Provide the [X, Y] coordinate of the cell's center where the given text is located.  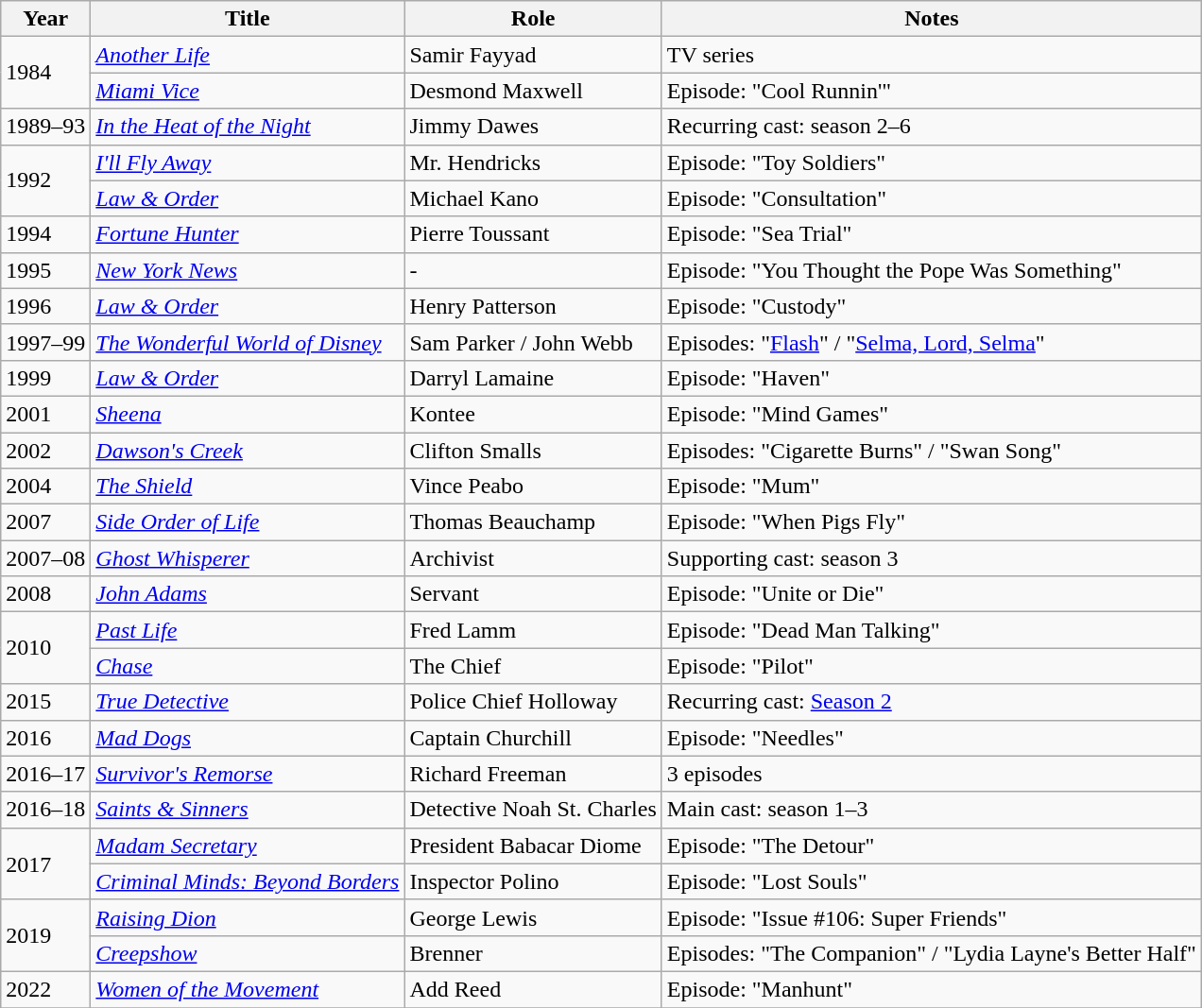
The Chief [533, 666]
Fortune Hunter [248, 234]
Episodes: "Cigarette Burns" / "Swan Song" [932, 451]
2016–18 [45, 810]
In the Heat of the Night [248, 127]
Sam Parker / John Webb [533, 342]
Recurring cast: season 2–6 [932, 127]
Miami Vice [248, 91]
Main cast: season 1–3 [932, 810]
Fred Lamm [533, 630]
1995 [45, 270]
Jimmy Dawes [533, 127]
Captain Churchill [533, 738]
Detective Noah St. Charles [533, 810]
True Detective [248, 702]
1992 [45, 180]
The Shield [248, 487]
2002 [45, 451]
Year [45, 19]
Henry Patterson [533, 306]
Supporting cast: season 3 [932, 558]
2008 [45, 594]
Notes [932, 19]
Episode: "Cool Runnin'" [932, 91]
Ghost Whisperer [248, 558]
2007–08 [45, 558]
Women of the Movement [248, 989]
1994 [45, 234]
Sheena [248, 414]
1984 [45, 73]
Recurring cast: Season 2 [932, 702]
Episodes: "Flash" / "Selma, Lord, Selma" [932, 342]
Episode: "Lost Souls" [932, 881]
Criminal Minds: Beyond Borders [248, 881]
Episode: "The Detour" [932, 846]
Episode: "Sea Trial" [932, 234]
President Babacar Diome [533, 846]
Kontee [533, 414]
Side Order of Life [248, 522]
Episode: "Pilot" [932, 666]
John Adams [248, 594]
Episode: "Mum" [932, 487]
I'll Fly Away [248, 162]
Madam Secretary [248, 846]
Add Reed [533, 989]
3 episodes [932, 774]
2010 [45, 648]
2019 [45, 935]
1997–99 [45, 342]
Raising Dion [248, 917]
Episode: "Custody" [932, 306]
Episode: "Needles" [932, 738]
Mad Dogs [248, 738]
Episode: "When Pigs Fly" [932, 522]
Chase [248, 666]
Samir Fayyad [533, 55]
2004 [45, 487]
TV series [932, 55]
Desmond Maxwell [533, 91]
2016 [45, 738]
Brenner [533, 953]
Inspector Polino [533, 881]
Role [533, 19]
Episode: "Unite or Die" [932, 594]
- [533, 270]
Thomas Beauchamp [533, 522]
Vince Peabo [533, 487]
Archivist [533, 558]
Episodes: "The Companion" / "Lydia Layne's Better Half" [932, 953]
Darryl Lamaine [533, 378]
Saints & Sinners [248, 810]
Episode: "Toy Soldiers" [932, 162]
Title [248, 19]
Episode: "Haven" [932, 378]
Episode: "Issue #106: Super Friends" [932, 917]
Another Life [248, 55]
Pierre Toussant [533, 234]
2017 [45, 863]
Michael Kano [533, 198]
Dawson's Creek [248, 451]
Richard Freeman [533, 774]
2022 [45, 989]
1989–93 [45, 127]
2001 [45, 414]
Past Life [248, 630]
1996 [45, 306]
Mr. Hendricks [533, 162]
Servant [533, 594]
The Wonderful World of Disney [248, 342]
Police Chief Holloway [533, 702]
New York News [248, 270]
1999 [45, 378]
2015 [45, 702]
Creepshow [248, 953]
Clifton Smalls [533, 451]
Episode: "You Thought the Pope Was Something" [932, 270]
Episode: "Manhunt" [932, 989]
Survivor's Remorse [248, 774]
George Lewis [533, 917]
Episode: "Dead Man Talking" [932, 630]
2007 [45, 522]
Episode: "Consultation" [932, 198]
2016–17 [45, 774]
Episode: "Mind Games" [932, 414]
